Find where the given text appears and provide that cell's center as (X, Y) coordinate. 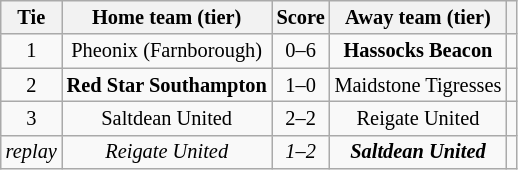
0–6 (301, 51)
Red Star Southampton (167, 85)
Tie (32, 17)
Away team (tier) (418, 17)
2–2 (301, 118)
Maidstone Tigresses (418, 85)
Hassocks Beacon (418, 51)
2 (32, 85)
Pheonix (Farnborough) (167, 51)
3 (32, 118)
1–0 (301, 85)
1 (32, 51)
replay (32, 152)
1–2 (301, 152)
Home team (tier) (167, 17)
Score (301, 17)
